Find where the given text appears and provide that cell's center as (X, Y) coordinate. 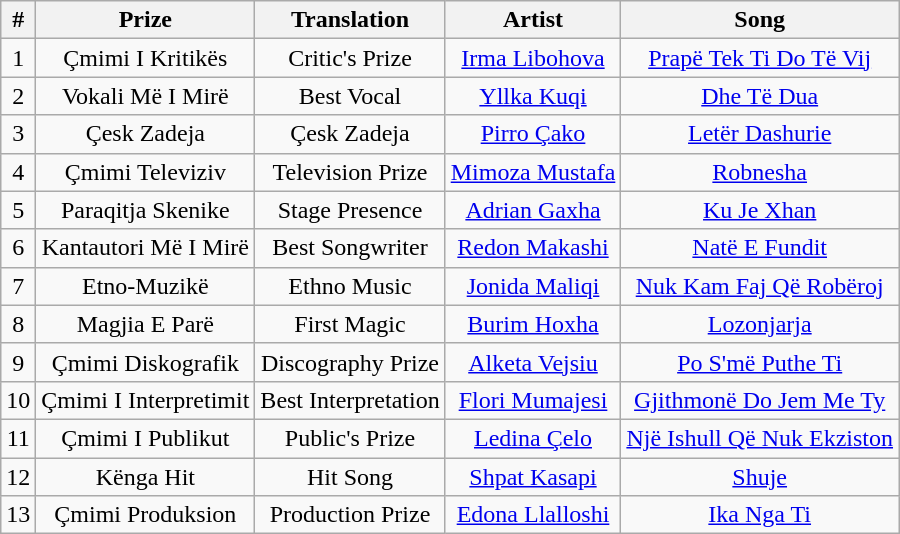
Artist (533, 20)
3 (18, 134)
Po S'më Puthe Ti (760, 362)
13 (18, 515)
Çmimi Televiziv (146, 172)
First Magic (350, 324)
Kënga Hit (146, 477)
Letër Dashurie (760, 134)
Television Prize (350, 172)
6 (18, 248)
Translation (350, 20)
Best Interpretation (350, 400)
Nuk Kam Faj Që Robëroj (760, 286)
Ika Nga Ti (760, 515)
4 (18, 172)
Jonida Maliqi (533, 286)
Irma Libohova (533, 58)
Dhe Të Dua (760, 96)
# (18, 20)
Song (760, 20)
7 (18, 286)
Alketa Vejsiu (533, 362)
Stage Presence (350, 210)
Lozonjarja (760, 324)
5 (18, 210)
Mimoza Mustafa (533, 172)
10 (18, 400)
Hit Song (350, 477)
Vokali Më I Mirë (146, 96)
Best Vocal (350, 96)
Shpat Kasapi (533, 477)
Ethno Music (350, 286)
Robnesha (760, 172)
1 (18, 58)
Natë E Fundit (760, 248)
Best Songwriter (350, 248)
8 (18, 324)
Çmimi Produksion (146, 515)
Redon Makashi (533, 248)
Një Ishull Që Nuk Ekziston (760, 438)
Ku Je Xhan (760, 210)
Gjithmonë Do Jem Me Ty (760, 400)
Prize (146, 20)
Çmimi Diskografik (146, 362)
9 (18, 362)
12 (18, 477)
Yllka Kuqi (533, 96)
Kantautori Më I Mirë (146, 248)
Shuje (760, 477)
Public's Prize (350, 438)
11 (18, 438)
Critic's Prize (350, 58)
Çmimi I Interpretimit (146, 400)
Adrian Gaxha (533, 210)
Magjia E Parë (146, 324)
Flori Mumajesi (533, 400)
Ledina Çelo (533, 438)
Production Prize (350, 515)
Edona Llalloshi (533, 515)
Çmimi I Kritikës (146, 58)
Pirro Çako (533, 134)
Etno-Muzikë (146, 286)
Çmimi I Publikut (146, 438)
2 (18, 96)
Paraqitja Skenike (146, 210)
Discography Prize (350, 362)
Prapë Tek Ti Do Të Vij (760, 58)
Burim Hoxha (533, 324)
